Return (X, Y) of the center of cell containing provided text 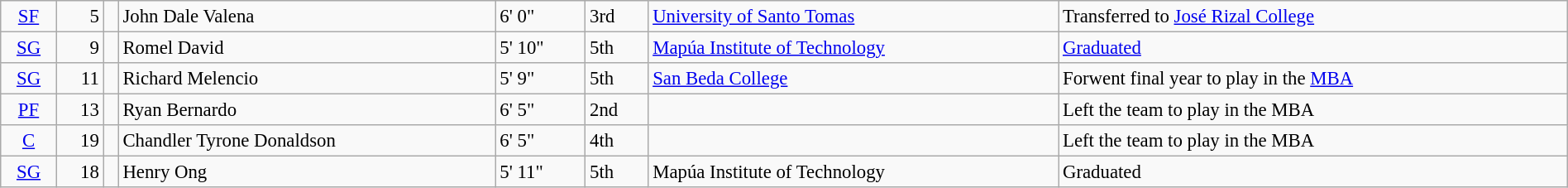
Ryan Bernardo (307, 110)
John Dale Valena (307, 17)
San Beda College (853, 79)
University of Santo Tomas (853, 17)
Romel David (307, 48)
Richard Melencio (307, 79)
4th (617, 141)
6' 0" (541, 17)
5' 9" (541, 79)
13 (79, 110)
Transferred to José Rizal College (1313, 17)
C (29, 141)
3rd (617, 17)
Forwent final year to play in the MBA (1313, 79)
11 (79, 79)
18 (79, 172)
2nd (617, 110)
Henry Ong (307, 172)
5' 10" (541, 48)
Chandler Tyrone Donaldson (307, 141)
9 (79, 48)
SF (29, 17)
5' 11" (541, 172)
5 (79, 17)
PF (29, 110)
19 (79, 141)
